Locate the cell with the specified text and output its (X, Y) center coordinate. 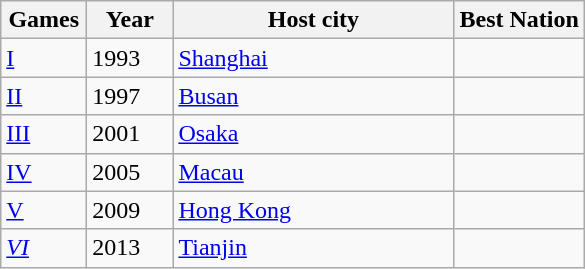
II (44, 96)
Busan (314, 96)
Games (44, 20)
III (44, 134)
2009 (130, 210)
Hong Kong (314, 210)
1997 (130, 96)
1993 (130, 58)
Tianjin (314, 248)
IV (44, 172)
2013 (130, 248)
Best Nation (519, 20)
2001 (130, 134)
Osaka (314, 134)
V (44, 210)
Year (130, 20)
Macau (314, 172)
2005 (130, 172)
I (44, 58)
VI (44, 248)
Host city (314, 20)
Shanghai (314, 58)
